Search for the cell housing the specified text and yield its [x, y] center coordinate. 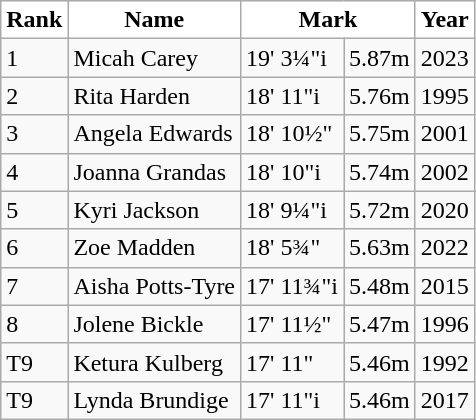
Name [154, 20]
5.87m [380, 58]
17' 11" [292, 362]
Zoe Madden [154, 248]
2002 [444, 172]
17' 11½" [292, 324]
5.74m [380, 172]
Joanna Grandas [154, 172]
Kyri Jackson [154, 210]
18' 10½" [292, 134]
18' 9¼"i [292, 210]
Lynda Brundige [154, 400]
4 [34, 172]
2017 [444, 400]
Year [444, 20]
2015 [444, 286]
2001 [444, 134]
17' 11"i [292, 400]
19' 3¼"i [292, 58]
18' 10"i [292, 172]
5.76m [380, 96]
2023 [444, 58]
Aisha Potts-Tyre [154, 286]
1 [34, 58]
Jolene Bickle [154, 324]
5 [34, 210]
18' 5¾" [292, 248]
2 [34, 96]
6 [34, 248]
7 [34, 286]
Ketura Kulberg [154, 362]
1996 [444, 324]
2020 [444, 210]
1992 [444, 362]
Micah Carey [154, 58]
3 [34, 134]
5.75m [380, 134]
18' 11"i [292, 96]
Rank [34, 20]
5.47m [380, 324]
17' 11¾"i [292, 286]
5.48m [380, 286]
5.72m [380, 210]
5.63m [380, 248]
2022 [444, 248]
Rita Harden [154, 96]
1995 [444, 96]
8 [34, 324]
Angela Edwards [154, 134]
Mark [328, 20]
